Provide the [x, y] coordinate of the cell's center where the given text is located.  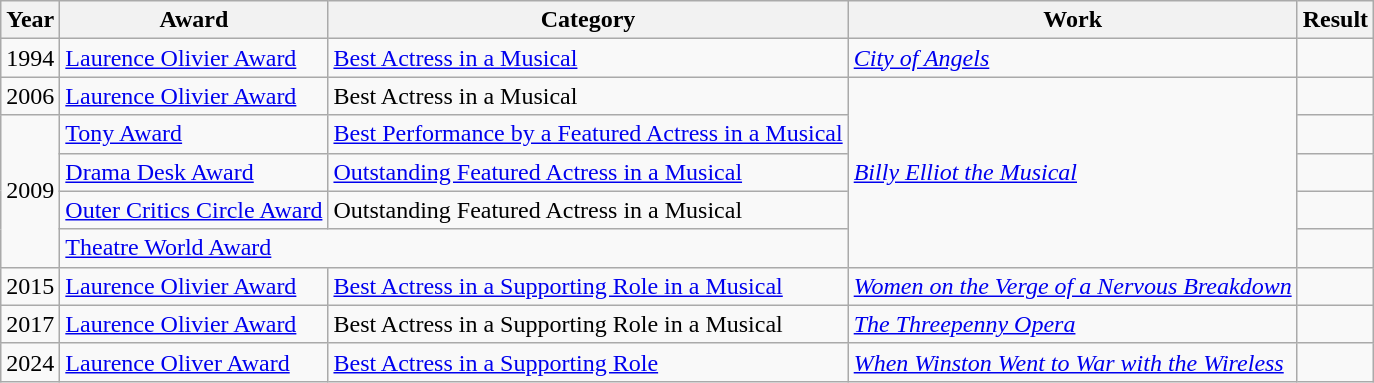
Best Actress in a Supporting Role [588, 362]
2006 [30, 96]
Women on the Verge of a Nervous Breakdown [1072, 286]
2024 [30, 362]
Category [588, 20]
Award [194, 20]
Drama Desk Award [194, 172]
Tony Award [194, 134]
2015 [30, 286]
When Winston Went to War with the Wireless [1072, 362]
City of Angels [1072, 58]
2017 [30, 324]
Work [1072, 20]
Best Performance by a Featured Actress in a Musical [588, 134]
Result [1335, 20]
Billy Elliot the Musical [1072, 172]
Year [30, 20]
Outer Critics Circle Award [194, 210]
2009 [30, 191]
The Threepenny Opera [1072, 324]
1994 [30, 58]
Laurence Oliver Award [194, 362]
Theatre World Award [454, 248]
